Pinpoint the cell where the given text exists, returning its [x, y] midpoint coordinate. 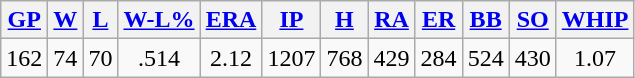
768 [344, 58]
BB [486, 20]
ERA [231, 20]
429 [392, 58]
524 [486, 58]
.514 [159, 58]
ER [438, 20]
W [66, 20]
GP [24, 20]
162 [24, 58]
L [100, 20]
RA [392, 20]
IP [292, 20]
430 [532, 58]
1207 [292, 58]
WHIP [595, 20]
74 [66, 58]
H [344, 20]
1.07 [595, 58]
70 [100, 58]
W-L% [159, 20]
2.12 [231, 58]
SO [532, 20]
284 [438, 58]
